Pinpoint the cell where the given text exists, returning its [x, y] midpoint coordinate. 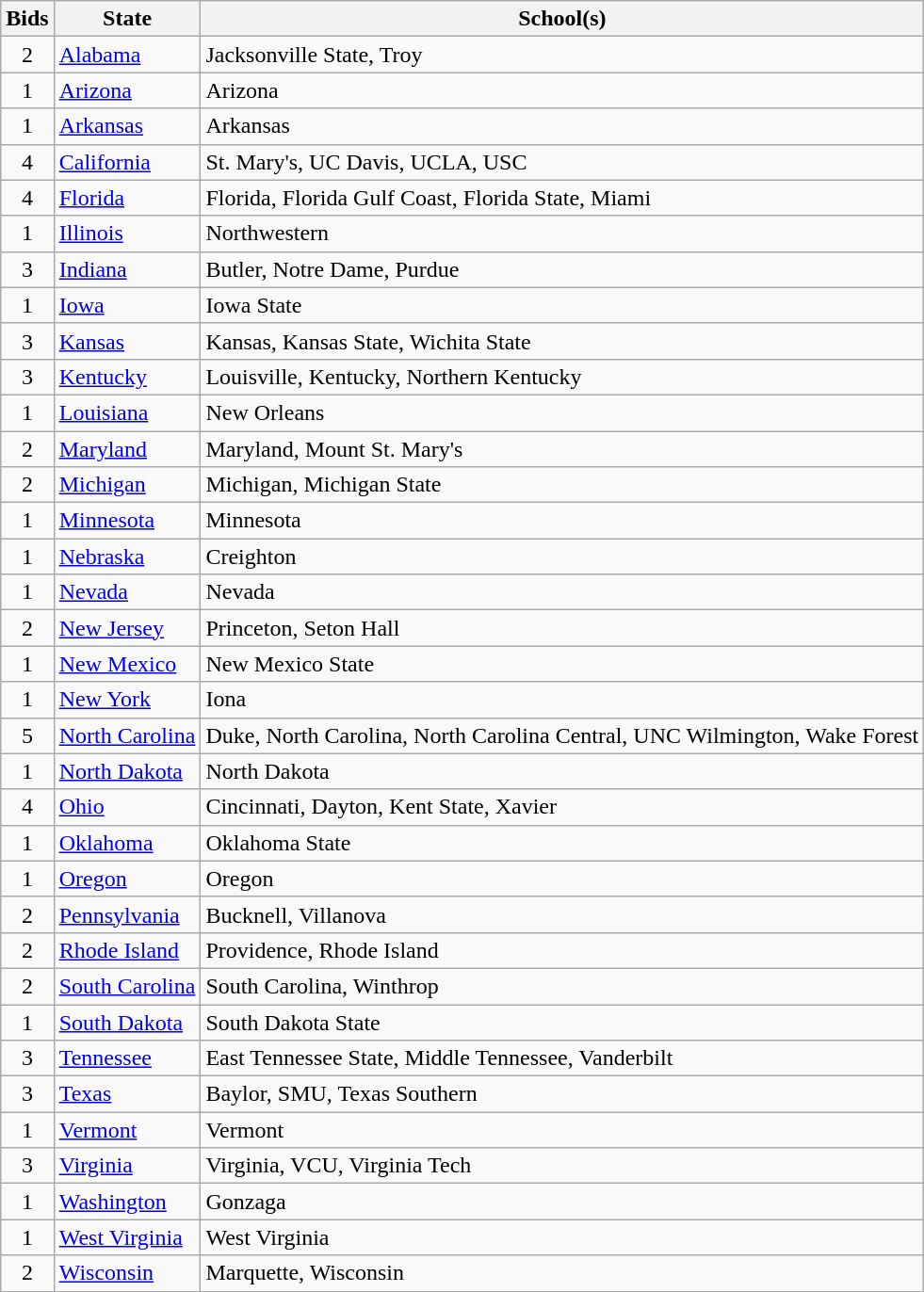
Alabama [127, 55]
Kentucky [127, 377]
Washington [127, 1202]
New Mexico State [562, 664]
Nebraska [127, 557]
South Carolina [127, 986]
Baylor, SMU, Texas Southern [562, 1094]
Princeton, Seton Hall [562, 628]
Ohio [127, 807]
California [127, 162]
Oklahoma State [562, 843]
Duke, North Carolina, North Carolina Central, UNC Wilmington, Wake Forest [562, 735]
5 [27, 735]
New Mexico [127, 664]
Maryland, Mount St. Mary's [562, 449]
Florida, Florida Gulf Coast, Florida State, Miami [562, 198]
Indiana [127, 269]
Virginia [127, 1166]
South Dakota [127, 1022]
Bids [27, 19]
Marquette, Wisconsin [562, 1273]
Maryland [127, 449]
School(s) [562, 19]
South Dakota State [562, 1022]
Iowa State [562, 305]
Michigan [127, 485]
Providence, Rhode Island [562, 950]
Illinois [127, 234]
Kansas, Kansas State, Wichita State [562, 341]
East Tennessee State, Middle Tennessee, Vanderbilt [562, 1058]
Northwestern [562, 234]
Pennsylvania [127, 914]
Tennessee [127, 1058]
Butler, Notre Dame, Purdue [562, 269]
Florida [127, 198]
Michigan, Michigan State [562, 485]
Iowa [127, 305]
Virginia, VCU, Virginia Tech [562, 1166]
Kansas [127, 341]
State [127, 19]
New Jersey [127, 628]
Louisiana [127, 412]
Creighton [562, 557]
Cincinnati, Dayton, Kent State, Xavier [562, 807]
Bucknell, Villanova [562, 914]
Gonzaga [562, 1202]
Oklahoma [127, 843]
Iona [562, 700]
South Carolina, Winthrop [562, 986]
New York [127, 700]
Louisville, Kentucky, Northern Kentucky [562, 377]
Wisconsin [127, 1273]
Rhode Island [127, 950]
Jacksonville State, Troy [562, 55]
North Carolina [127, 735]
St. Mary's, UC Davis, UCLA, USC [562, 162]
Texas [127, 1094]
New Orleans [562, 412]
